Pinpoint the cell where the given text exists, returning its (x, y) midpoint coordinate. 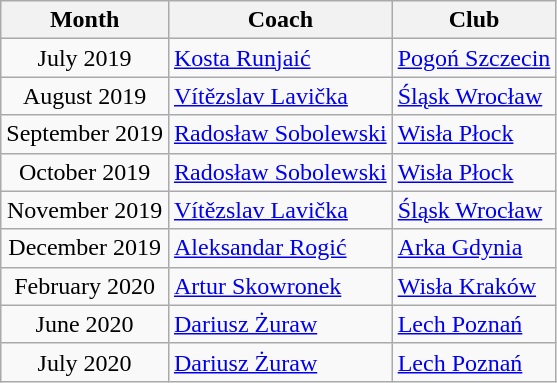
November 2019 (85, 210)
Kosta Runjaić (280, 58)
Aleksandar Rogić (280, 248)
August 2019 (85, 96)
Arka Gdynia (474, 248)
December 2019 (85, 248)
Month (85, 20)
September 2019 (85, 134)
October 2019 (85, 172)
Pogoń Szczecin (474, 58)
Artur Skowronek (280, 286)
July 2020 (85, 362)
June 2020 (85, 324)
Wisła Kraków (474, 286)
February 2020 (85, 286)
July 2019 (85, 58)
Coach (280, 20)
Club (474, 20)
